Determine the (x, y) coordinate at the center of the cell enclosing the given text.  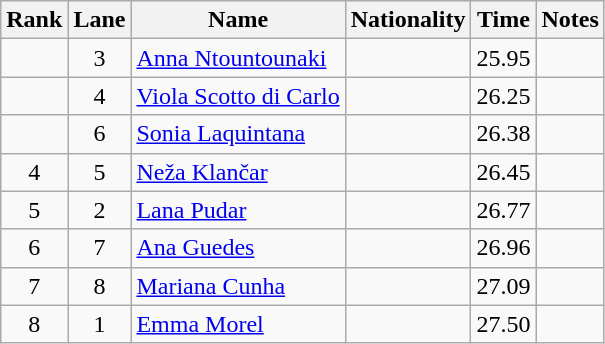
Viola Scotto di Carlo (238, 96)
Lane (100, 20)
3 (100, 58)
26.77 (504, 210)
Name (238, 20)
1 (100, 324)
Ana Guedes (238, 248)
Notes (570, 20)
Lana Pudar (238, 210)
27.50 (504, 324)
26.96 (504, 248)
Anna Ntountounaki (238, 58)
Nationality (408, 20)
26.45 (504, 172)
25.95 (504, 58)
26.25 (504, 96)
Neža Klančar (238, 172)
26.38 (504, 134)
Emma Morel (238, 324)
Sonia Laquintana (238, 134)
Rank (34, 20)
Time (504, 20)
2 (100, 210)
27.09 (504, 286)
Mariana Cunha (238, 286)
